Provide the (X, Y) coordinate of the cell's center where the given text is located.  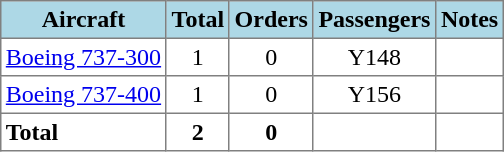
Y156 (374, 95)
Aircraft (84, 20)
2 (198, 132)
Passengers (374, 20)
Boeing 737-300 (84, 57)
Y148 (374, 57)
Notes (470, 20)
Boeing 737-400 (84, 95)
Orders (271, 20)
